Find where the given text appears and provide that cell's center as [x, y] coordinate. 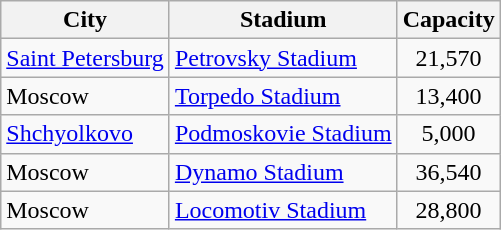
5,000 [448, 134]
Saint Petersburg [86, 58]
36,540 [448, 172]
28,800 [448, 210]
Locomotiv Stadium [283, 210]
21,570 [448, 58]
Capacity [448, 20]
City [86, 20]
13,400 [448, 96]
Shchyolkovo [86, 134]
Podmoskovie Stadium [283, 134]
Stadium [283, 20]
Dynamo Stadium [283, 172]
Torpedo Stadium [283, 96]
Petrovsky Stadium [283, 58]
